Return the [x, y] coordinate for the center point of the cell that contains the specified text.  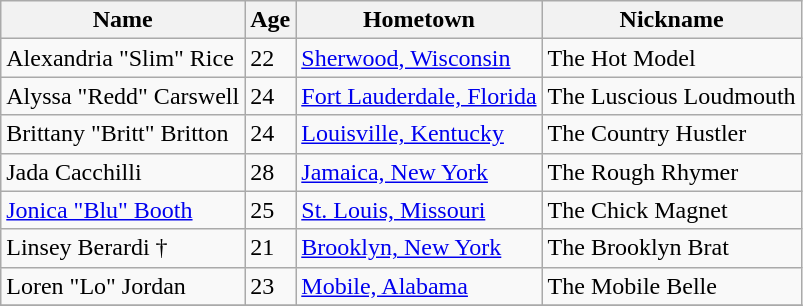
Jamaica, New York [419, 172]
The Country Hustler [672, 134]
Jonica "Blu" Booth [123, 210]
The Rough Rhymer [672, 172]
Hometown [419, 20]
St. Louis, Missouri [419, 210]
The Brooklyn Brat [672, 248]
28 [270, 172]
Sherwood, Wisconsin [419, 58]
Name [123, 20]
Brittany "Britt" Britton [123, 134]
Louisville, Kentucky [419, 134]
Jada Cacchilli [123, 172]
Loren "Lo" Jordan [123, 286]
Age [270, 20]
25 [270, 210]
The Hot Model [672, 58]
The Chick Magnet [672, 210]
21 [270, 248]
The Mobile Belle [672, 286]
Brooklyn, New York [419, 248]
Mobile, Alabama [419, 286]
23 [270, 286]
Alexandria "Slim" Rice [123, 58]
The Luscious Loudmouth [672, 96]
Nickname [672, 20]
Alyssa "Redd" Carswell [123, 96]
22 [270, 58]
Fort Lauderdale, Florida [419, 96]
Linsey Berardi † [123, 248]
